Extract the (X, Y) coordinate from the center of the cell holding the provided text.  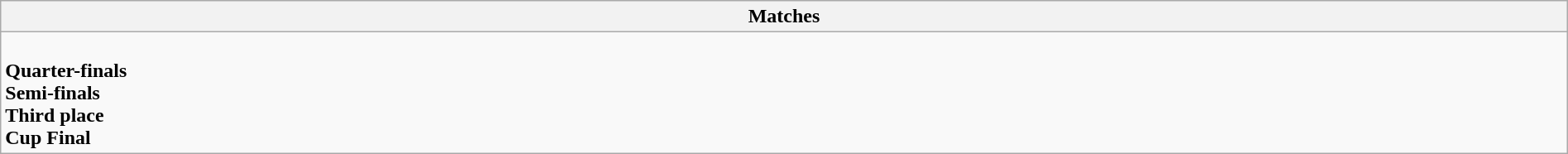
Matches (784, 17)
Quarter-finals Semi-finals Third place Cup Final (784, 93)
